Search for the cell housing the specified text and yield its (x, y) center coordinate. 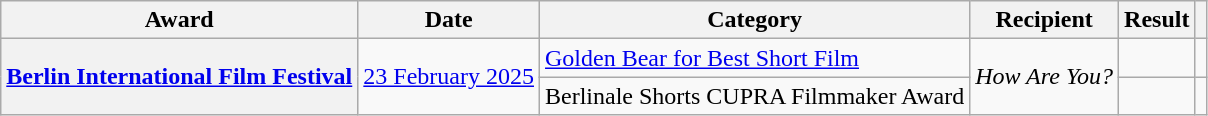
Recipient (1044, 20)
23 February 2025 (449, 77)
Golden Bear for Best Short Film (755, 58)
Berlinale Shorts CUPRA Filmmaker Award (755, 96)
Berlin International Film Festival (180, 77)
Category (755, 20)
Result (1157, 20)
Date (449, 20)
How Are You? (1044, 77)
Award (180, 20)
